Return (x, y) of the center of cell containing provided text 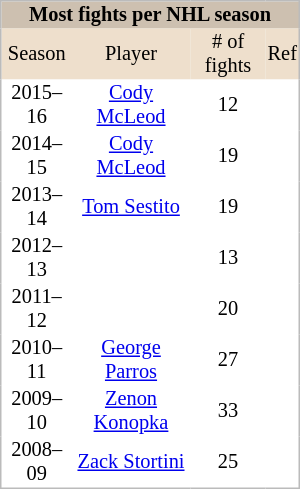
2014–15 (36, 156)
Season (36, 54)
# of fights (228, 54)
27 (228, 360)
George Parros (131, 360)
Ref (282, 54)
33 (228, 412)
2008–09 (36, 462)
12 (228, 106)
20 (228, 310)
Tom Sestito (131, 208)
Zenon Konopka (131, 412)
2010–11 (36, 360)
2011–12 (36, 310)
Player (131, 54)
Most fights per NHL season (150, 15)
2015–16 (36, 106)
Zack Stortini (131, 462)
13 (228, 258)
2013–14 (36, 208)
25 (228, 462)
2012–13 (36, 258)
2009–10 (36, 412)
